Scan for the cell matching the given text and deliver its [x, y] coordinate at center. 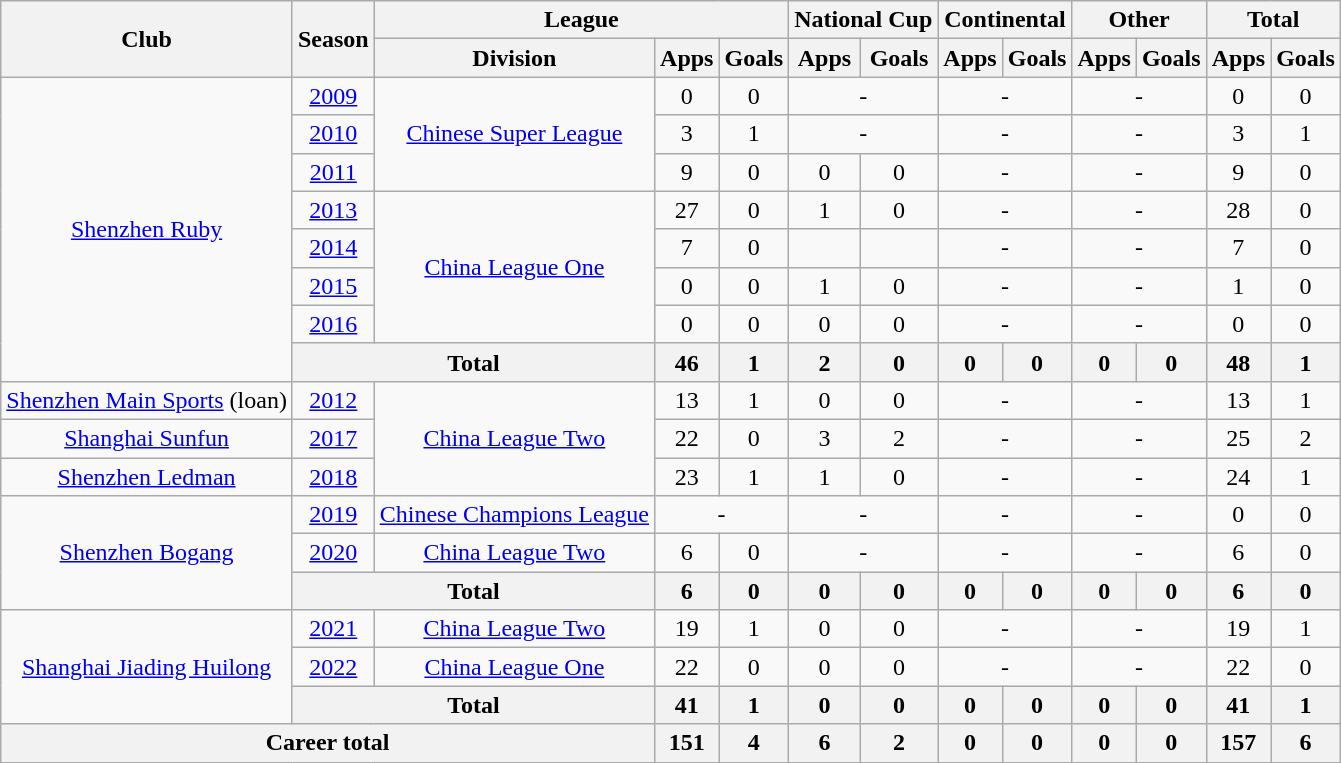
Shenzhen Ruby [147, 229]
2021 [333, 629]
2018 [333, 477]
23 [687, 477]
28 [1238, 210]
2014 [333, 248]
24 [1238, 477]
46 [687, 362]
2010 [333, 134]
Continental [1005, 20]
2009 [333, 96]
Season [333, 39]
2020 [333, 553]
Chinese Super League [514, 134]
27 [687, 210]
2011 [333, 172]
2012 [333, 400]
Shenzhen Main Sports (loan) [147, 400]
157 [1238, 743]
25 [1238, 438]
Division [514, 58]
4 [754, 743]
2019 [333, 515]
48 [1238, 362]
Shanghai Sunfun [147, 438]
Shenzhen Ledman [147, 477]
Chinese Champions League [514, 515]
League [582, 20]
151 [687, 743]
Shenzhen Bogang [147, 553]
2015 [333, 286]
Club [147, 39]
Career total [328, 743]
National Cup [864, 20]
2017 [333, 438]
2022 [333, 667]
Other [1139, 20]
Shanghai Jiading Huilong [147, 667]
2016 [333, 324]
2013 [333, 210]
